Find where the given text appears and provide that cell's center as (x, y) coordinate. 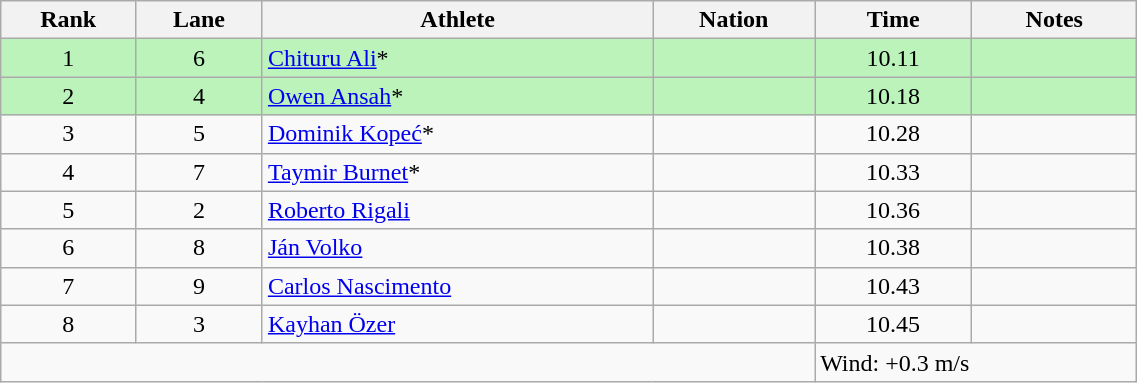
Owen Ansah* (458, 96)
Lane (200, 20)
Roberto Rigali (458, 210)
Taymir Burnet* (458, 172)
10.43 (894, 286)
Kayhan Özer (458, 324)
Chituru Ali* (458, 58)
10.38 (894, 248)
10.36 (894, 210)
10.33 (894, 172)
Carlos Nascimento (458, 286)
Time (894, 20)
Dominik Kopeć* (458, 134)
10.18 (894, 96)
Rank (68, 20)
Notes (1054, 20)
Nation (734, 20)
10.11 (894, 58)
1 (68, 58)
10.45 (894, 324)
Wind: +0.3 m/s (976, 362)
10.28 (894, 134)
Ján Volko (458, 248)
9 (200, 286)
Athlete (458, 20)
